Return the (X, Y) coordinate for the center point of the cell that contains the specified text.  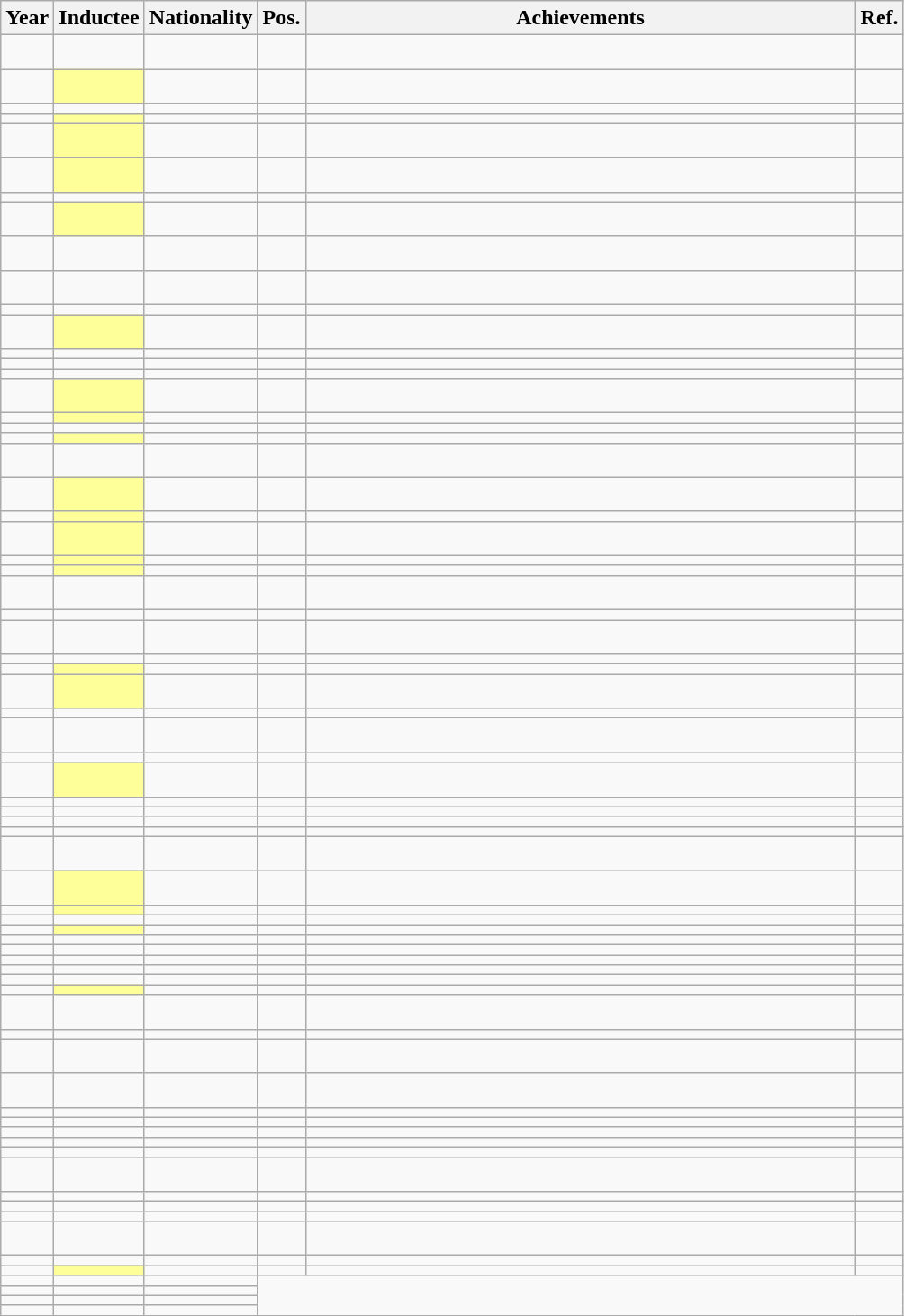
Inductee (99, 18)
Year (27, 18)
Ref. (879, 18)
Pos. (281, 18)
Achievements (580, 18)
Nationality (201, 18)
